Provide the (x, y) coordinate of the cell's center where the given text is located.  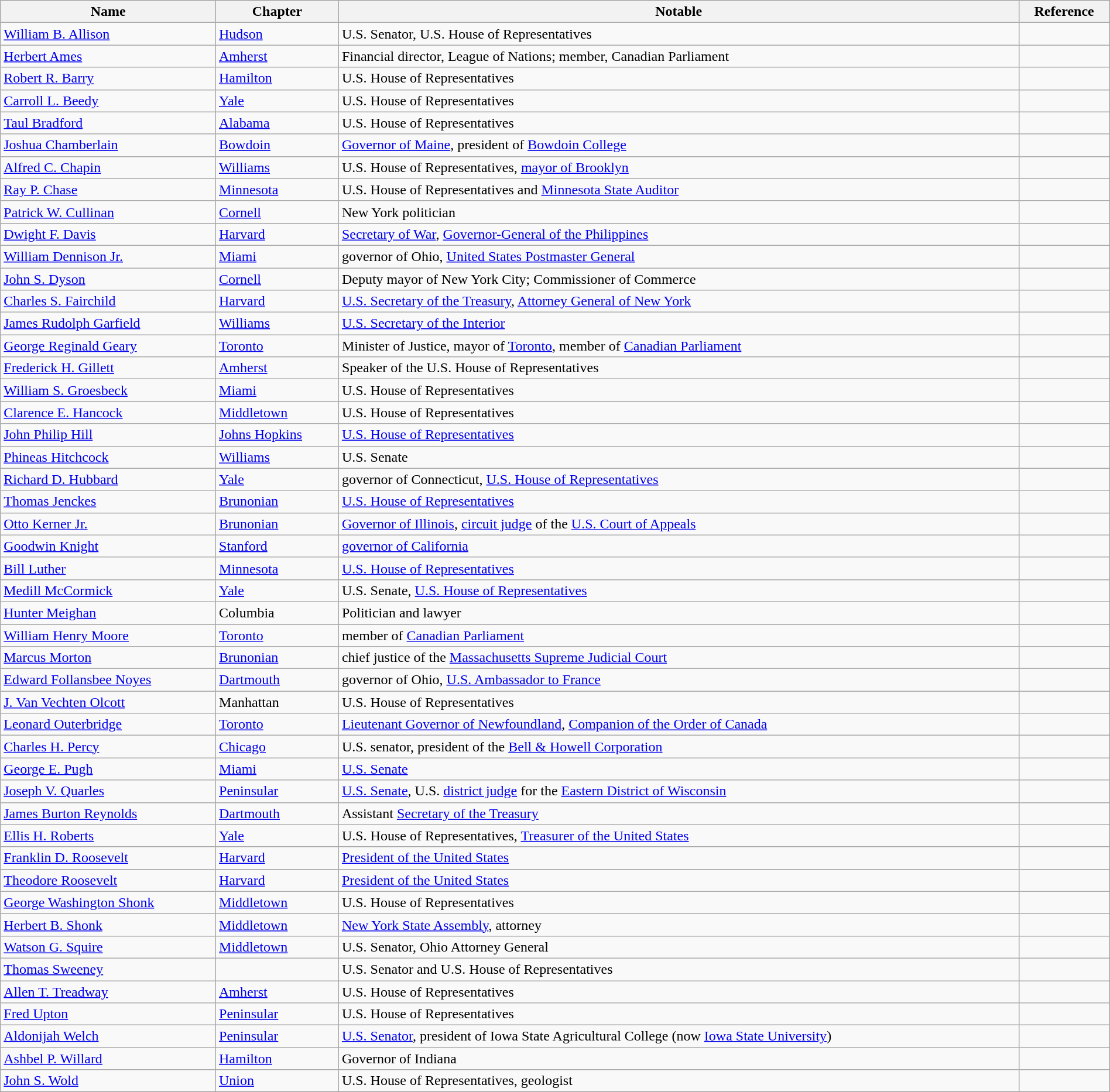
George Washington Shonk (108, 902)
Johns Hopkins (277, 435)
Notable (679, 12)
chief justice of the Massachusetts Supreme Judicial Court (679, 658)
Watson G. Squire (108, 947)
Bill Luther (108, 568)
Franklin D. Roosevelt (108, 858)
William Henry Moore (108, 635)
Chicago (277, 747)
U.S. House of Representatives and Minnesota State Auditor (679, 190)
Joshua Chamberlain (108, 145)
Ashbel P. Willard (108, 1059)
Governor of Illinois, circuit judge of the U.S. Court of Appeals (679, 524)
George E. Pugh (108, 769)
Ray P. Chase (108, 190)
Bowdoin (277, 145)
governor of Ohio, United States Postmaster General (679, 256)
Aldonijah Welch (108, 1036)
U.S. Secretary of the Treasury, Attorney General of New York (679, 301)
Leonard Outerbridge (108, 724)
J. Van Vechten Olcott (108, 702)
John Philip Hill (108, 435)
U.S. Senate, U.S. district judge for the Eastern District of Wisconsin (679, 791)
Fred Upton (108, 1014)
member of Canadian Parliament (679, 635)
Speaker of the U.S. House of Representatives (679, 368)
William S. Groesbeck (108, 390)
U.S. Senate, U.S. House of Representatives (679, 590)
James Burton Reynolds (108, 813)
William Dennison Jr. (108, 256)
Joseph V. Quarles (108, 791)
Dwight F. Davis (108, 234)
James Rudolph Garfield (108, 324)
U.S. Senator and U.S. House of Representatives (679, 969)
Theodore Roosevelt (108, 880)
governor of Ohio, U.S. Ambassador to France (679, 680)
governor of Connecticut, U.S. House of Representatives (679, 479)
Chapter (277, 12)
Manhattan (277, 702)
Union (277, 1081)
Clarence E. Hancock (108, 413)
Herbert B. Shonk (108, 925)
Richard D. Hubbard (108, 479)
Politician and lawyer (679, 613)
Alfred C. Chapin (108, 167)
Alabama (277, 123)
Thomas Sweeney (108, 969)
Stanford (277, 546)
George Reginald Geary (108, 346)
U.S. Senator, president of Iowa State Agricultural College (now Iowa State University) (679, 1036)
U.S. House of Representatives, geologist (679, 1081)
John S. Dyson (108, 279)
Deputy mayor of New York City; Commissioner of Commerce (679, 279)
Charles S. Fairchild (108, 301)
Governor of Maine, president of Bowdoin College (679, 145)
New York politician (679, 212)
U.S. Secretary of the Interior (679, 324)
Reference (1064, 12)
Marcus Morton (108, 658)
Governor of Indiana (679, 1059)
Patrick W. Cullinan (108, 212)
Carroll L. Beedy (108, 101)
Thomas Jenckes (108, 502)
governor of California (679, 546)
William B. Allison (108, 34)
Minister of Justice, mayor of Toronto, member of Canadian Parliament (679, 346)
U.S. Senator, Ohio Attorney General (679, 947)
Taul Bradford (108, 123)
Medill McCormick (108, 590)
Phineas Hitchcock (108, 457)
Lieutenant Governor of Newfoundland, Companion of the Order of Canada (679, 724)
U.S. House of Representatives, mayor of Brooklyn (679, 167)
Robert R. Barry (108, 78)
Assistant Secretary of the Treasury (679, 813)
Hunter Meighan (108, 613)
U.S. Senator, U.S. House of Representatives (679, 34)
Charles H. Percy (108, 747)
New York State Assembly, attorney (679, 925)
John S. Wold (108, 1081)
Columbia (277, 613)
U.S. senator, president of the Bell & Howell Corporation (679, 747)
Financial director, League of Nations; member, Canadian Parliament (679, 56)
Allen T. Treadway (108, 992)
Otto Kerner Jr. (108, 524)
Name (108, 12)
Goodwin Knight (108, 546)
Hudson (277, 34)
Ellis H. Roberts (108, 836)
Herbert Ames (108, 56)
Secretary of War, Governor-General of the Philippines (679, 234)
Edward Follansbee Noyes (108, 680)
Frederick H. Gillett (108, 368)
U.S. House of Representatives, Treasurer of the United States (679, 836)
